Detect which cell encompasses the target text, then output its [X, Y] center coordinate. 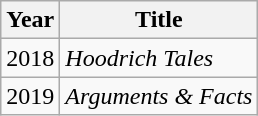
2019 [30, 96]
2018 [30, 58]
Title [159, 20]
Arguments & Facts [159, 96]
Hoodrich Tales [159, 58]
Year [30, 20]
